Search for the cell housing the specified text and yield its [X, Y] center coordinate. 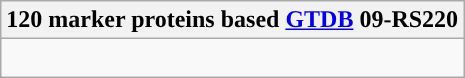
120 marker proteins based GTDB 09-RS220 [232, 20]
